For the text-containing cell, return its midpoint in [x, y] coordinate format. 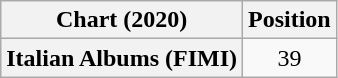
39 [290, 58]
Position [290, 20]
Chart (2020) [122, 20]
Italian Albums (FIMI) [122, 58]
